Find where the given text appears and provide that cell's center as (X, Y) coordinate. 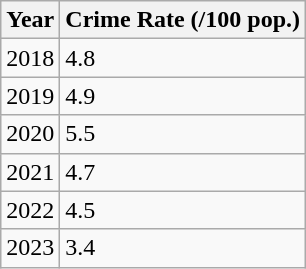
5.5 (183, 134)
2022 (30, 210)
4.9 (183, 96)
2021 (30, 172)
4.7 (183, 172)
2018 (30, 58)
4.8 (183, 58)
2023 (30, 248)
Year (30, 20)
2020 (30, 134)
4.5 (183, 210)
2019 (30, 96)
Crime Rate (/100 pop.) (183, 20)
3.4 (183, 248)
